Return the (X, Y) coordinate for the center point of the cell that contains the specified text.  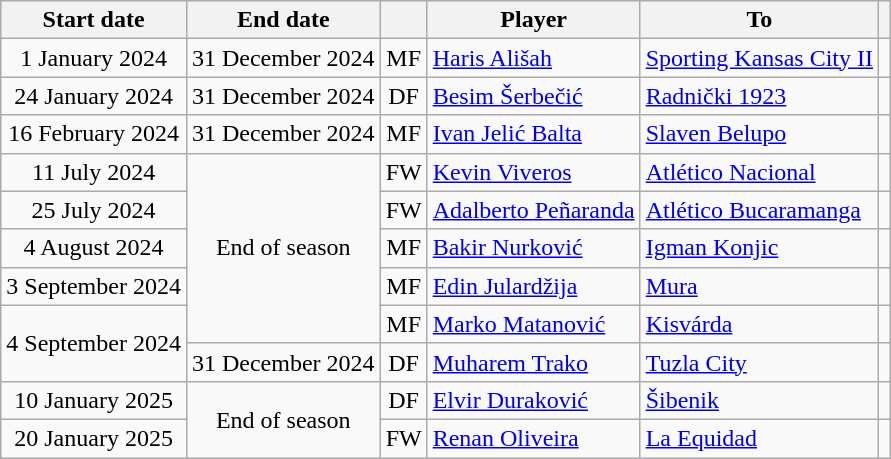
To (759, 20)
Edin Julardžija (534, 286)
10 January 2025 (94, 400)
La Equidad (759, 438)
Player (534, 20)
End date (283, 20)
Mura (759, 286)
Kevin Viveros (534, 172)
Slaven Belupo (759, 134)
3 September 2024 (94, 286)
Besim Šerbečić (534, 96)
25 July 2024 (94, 210)
16 February 2024 (94, 134)
Kisvárda (759, 324)
Elvir Duraković (534, 400)
Tuzla City (759, 362)
Haris Ališah (534, 58)
20 January 2025 (94, 438)
24 January 2024 (94, 96)
11 July 2024 (94, 172)
Šibenik (759, 400)
4 September 2024 (94, 343)
Ivan Jelić Balta (534, 134)
Igman Konjic (759, 248)
Marko Matanović (534, 324)
Muharem Trako (534, 362)
Atlético Nacional (759, 172)
Radnički 1923 (759, 96)
1 January 2024 (94, 58)
4 August 2024 (94, 248)
Renan Oliveira (534, 438)
Start date (94, 20)
Bakir Nurković (534, 248)
Sporting Kansas City II (759, 58)
Atlético Bucaramanga (759, 210)
Adalberto Peñaranda (534, 210)
